Locate the cell with the specified text and output its (X, Y) center coordinate. 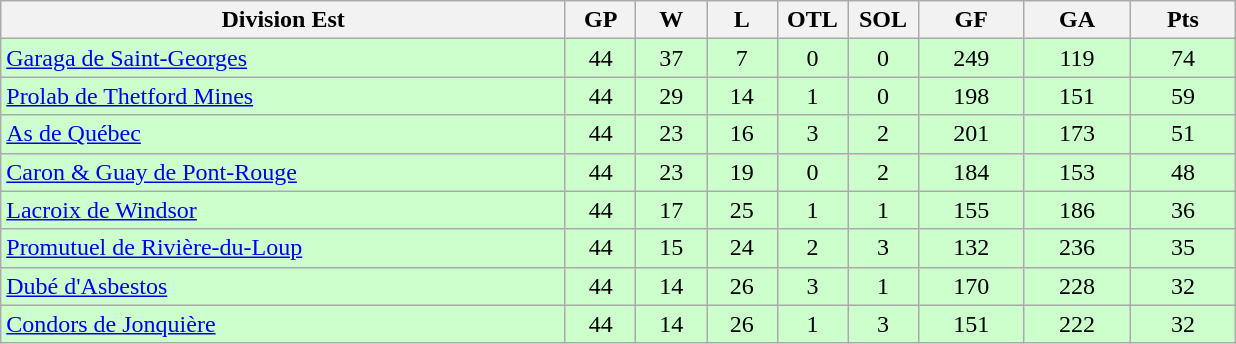
186 (1077, 210)
17 (672, 210)
Dubé d'Asbestos (284, 286)
184 (971, 172)
16 (742, 134)
Prolab de Thetford Mines (284, 96)
35 (1183, 248)
19 (742, 172)
Pts (1183, 20)
Condors de Jonquière (284, 324)
170 (971, 286)
7 (742, 58)
Division Est (284, 20)
Caron & Guay de Pont-Rouge (284, 172)
59 (1183, 96)
36 (1183, 210)
L (742, 20)
As de Québec (284, 134)
GA (1077, 20)
236 (1077, 248)
173 (1077, 134)
37 (672, 58)
74 (1183, 58)
249 (971, 58)
W (672, 20)
Garaga de Saint-Georges (284, 58)
29 (672, 96)
51 (1183, 134)
132 (971, 248)
201 (971, 134)
222 (1077, 324)
25 (742, 210)
15 (672, 248)
119 (1077, 58)
OTL (812, 20)
48 (1183, 172)
GF (971, 20)
153 (1077, 172)
Lacroix de Windsor (284, 210)
SOL (884, 20)
24 (742, 248)
Promutuel de Rivière-du-Loup (284, 248)
155 (971, 210)
228 (1077, 286)
198 (971, 96)
GP (600, 20)
